Search for the cell housing the specified text and yield its [x, y] center coordinate. 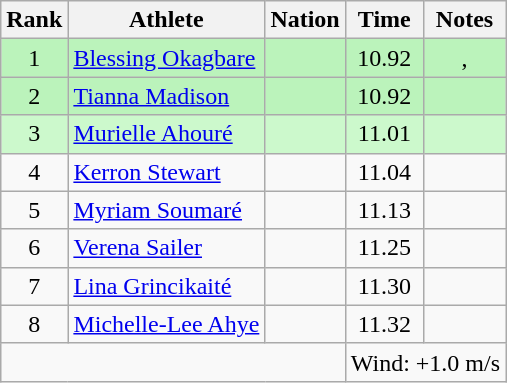
Wind: +1.0 m/s [425, 362]
Michelle-Lee Ahye [166, 324]
7 [34, 286]
Notes [464, 20]
Nation [305, 20]
11.04 [384, 172]
Murielle Ahouré [166, 134]
11.32 [384, 324]
Verena Sailer [166, 248]
11.13 [384, 210]
Myriam Soumaré [166, 210]
3 [34, 134]
Time [384, 20]
1 [34, 58]
4 [34, 172]
11.30 [384, 286]
8 [34, 324]
11.25 [384, 248]
Blessing Okagbare [166, 58]
2 [34, 96]
, [464, 58]
6 [34, 248]
Athlete [166, 20]
Lina Grincikaité [166, 286]
Kerron Stewart [166, 172]
Tianna Madison [166, 96]
5 [34, 210]
Rank [34, 20]
11.01 [384, 134]
